Identify which cell holds the provided text, then report its [x, y] central coordinate. 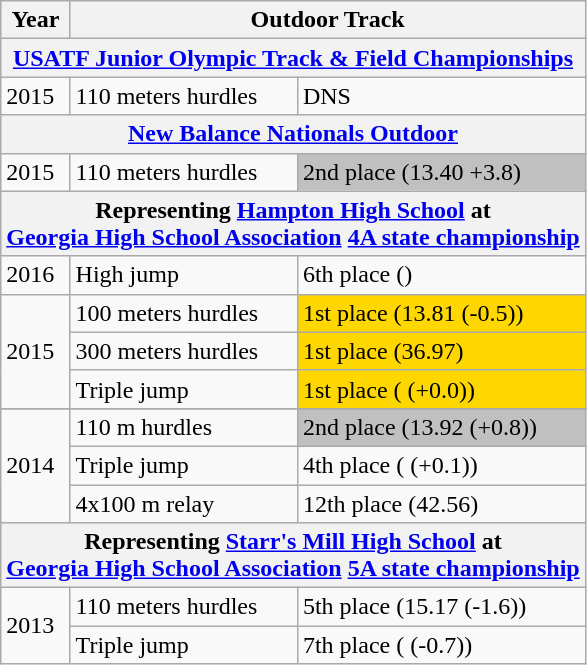
110 m hurdles [184, 427]
4th place ( (+0.1)) [441, 465]
6th place () [441, 275]
1st place ( (+0.0)) [441, 389]
2nd place (13.40 +3.8) [441, 172]
4x100 m relay [184, 503]
New Balance Nationals Outdoor [293, 134]
DNS [441, 96]
100 meters hurdles [184, 313]
1st place (13.81 (-0.5)) [441, 313]
2016 [36, 275]
7th place ( (-0.7)) [441, 645]
High jump [184, 275]
2013 [36, 626]
Year [36, 20]
2nd place (13.92 (+0.8)) [441, 427]
Representing Starr's Mill High School atGeorgia High School Association 5A state championship [293, 556]
Representing Hampton High School atGeorgia High School Association 4A state championship [293, 224]
300 meters hurdles [184, 351]
2014 [36, 465]
Outdoor Track [328, 20]
5th place (15.17 (-1.6)) [441, 607]
USATF Junior Olympic Track & Field Championships [293, 58]
1st place (36.97) [441, 351]
12th place (42.56) [441, 503]
